From the cell containing the given text, extract its center point as (X, Y) coordinate. 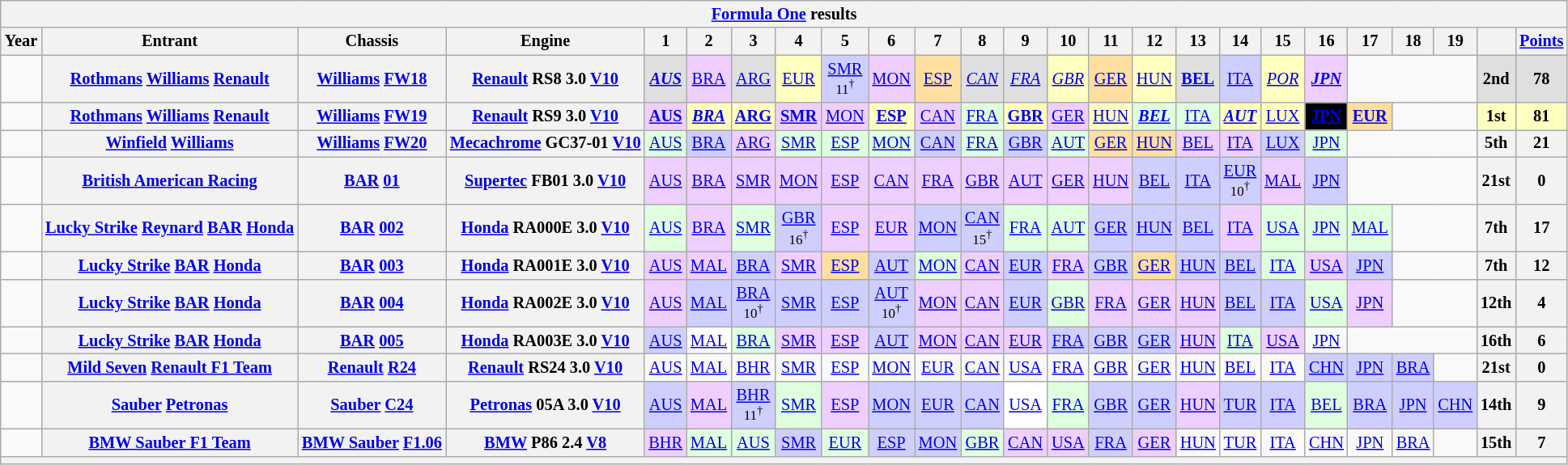
CAN15† (983, 228)
Entrant (170, 41)
14 (1240, 41)
21 (1541, 143)
10 (1069, 41)
3 (753, 41)
Honda RA000E 3.0 V10 (546, 228)
13 (1198, 41)
Mecachrome GC37-01 V10 (546, 143)
15 (1282, 41)
19 (1455, 41)
BRA10† (753, 302)
1st (1496, 116)
5 (845, 41)
2nd (1496, 79)
Renault RS24 3.0 V10 (546, 368)
BMW P86 2.4 V8 (546, 442)
SMR11† (845, 79)
EUR10† (1240, 181)
15th (1496, 442)
Sauber C24 (372, 404)
78 (1541, 79)
Mild Seven Renault F1 Team (170, 368)
Williams FW19 (372, 116)
Year (21, 41)
5th (1496, 143)
Honda RA002E 3.0 V10 (546, 302)
BAR 01 (372, 181)
81 (1541, 116)
Petronas 05A 3.0 V10 (546, 404)
11 (1111, 41)
AUT10† (890, 302)
Honda RA001E 3.0 V10 (546, 265)
Winfield Williams (170, 143)
1 (665, 41)
GBR16† (798, 228)
Renault RS8 3.0 V10 (546, 79)
Lucky Strike Reynard BAR Honda (170, 228)
Renault R24 (372, 368)
BAR 003 (372, 265)
BAR 002 (372, 228)
Sauber Petronas (170, 404)
BHR11† (753, 404)
Williams FW20 (372, 143)
BAR 004 (372, 302)
16 (1326, 41)
18 (1413, 41)
British American Racing (170, 181)
Williams FW18 (372, 79)
12th (1496, 302)
Renault RS9 3.0 V10 (546, 116)
2 (709, 41)
Points (1541, 41)
Honda RA003E 3.0 V10 (546, 340)
Supertec FB01 3.0 V10 (546, 181)
POR (1282, 79)
BMW Sauber F1.06 (372, 442)
14th (1496, 404)
Formula One results (784, 14)
Engine (546, 41)
8 (983, 41)
BMW Sauber F1 Team (170, 442)
16th (1496, 340)
Chassis (372, 41)
BAR 005 (372, 340)
